Detect which cell encompasses the target text, then output its [X, Y] center coordinate. 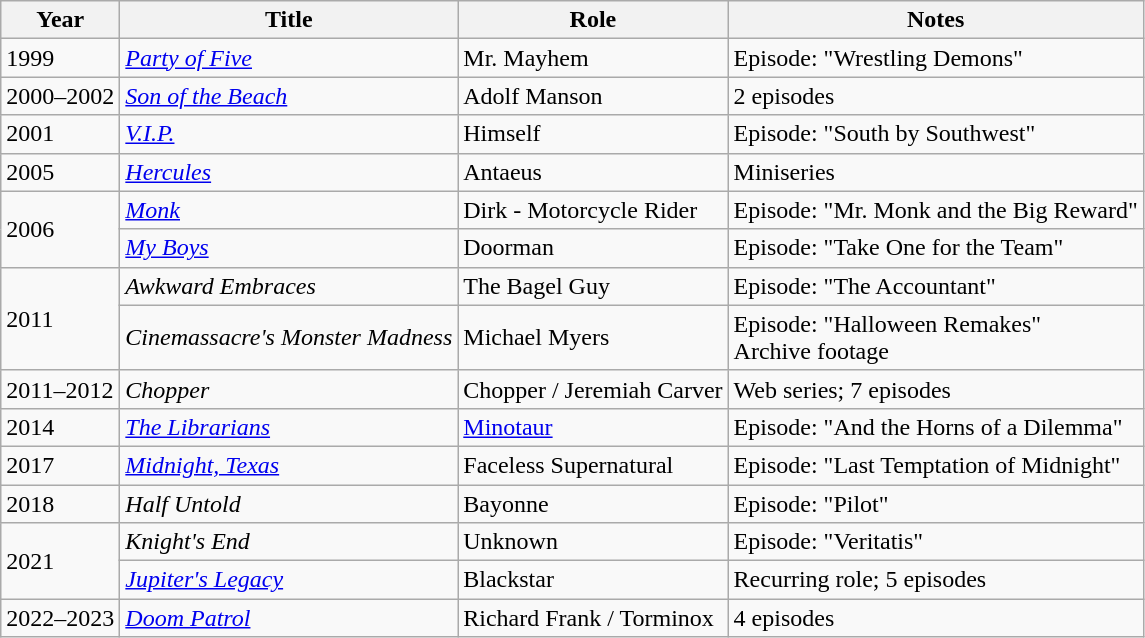
Adolf Manson [593, 96]
2021 [60, 561]
Michael Myers [593, 338]
1999 [60, 58]
Half Untold [289, 503]
Unknown [593, 542]
Episode: "Veritatis" [936, 542]
Minotaur [593, 427]
Awkward Embraces [289, 286]
Doorman [593, 248]
2006 [60, 229]
2022–2023 [60, 618]
Faceless Supernatural [593, 465]
Himself [593, 134]
2017 [60, 465]
2011–2012 [60, 389]
2 episodes [936, 96]
Year [60, 20]
Recurring role; 5 episodes [936, 580]
4 episodes [936, 618]
Notes [936, 20]
Dirk - Motorcycle Rider [593, 210]
2014 [60, 427]
Episode: "Last Temptation of Midnight" [936, 465]
Blackstar [593, 580]
2000–2002 [60, 96]
2011 [60, 318]
Episode: "Take One for the Team" [936, 248]
2001 [60, 134]
Antaeus [593, 172]
Jupiter's Legacy [289, 580]
Monk [289, 210]
Episode: "Halloween Remakes" Archive footage [936, 338]
Web series; 7 episodes [936, 389]
Midnight, Texas [289, 465]
Episode: "Mr. Monk and the Big Reward" [936, 210]
Cinemassacre's Monster Madness [289, 338]
Episode: "South by Southwest" [936, 134]
2005 [60, 172]
Bayonne [593, 503]
Miniseries [936, 172]
Mr. Mayhem [593, 58]
Title [289, 20]
Role [593, 20]
Chopper / Jeremiah Carver [593, 389]
Son of the Beach [289, 96]
Hercules [289, 172]
V.I.P. [289, 134]
Episode: "Wrestling Demons" [936, 58]
Chopper [289, 389]
Episode: "And the Horns of a Dilemma" [936, 427]
The Bagel Guy [593, 286]
Richard Frank / Torminox [593, 618]
Knight's End [289, 542]
Doom Patrol [289, 618]
My Boys [289, 248]
Party of Five [289, 58]
Episode: "The Accountant" [936, 286]
2018 [60, 503]
Episode: "Pilot" [936, 503]
The Librarians [289, 427]
